Determine the [X, Y] coordinate at the center of the cell enclosing the given text.  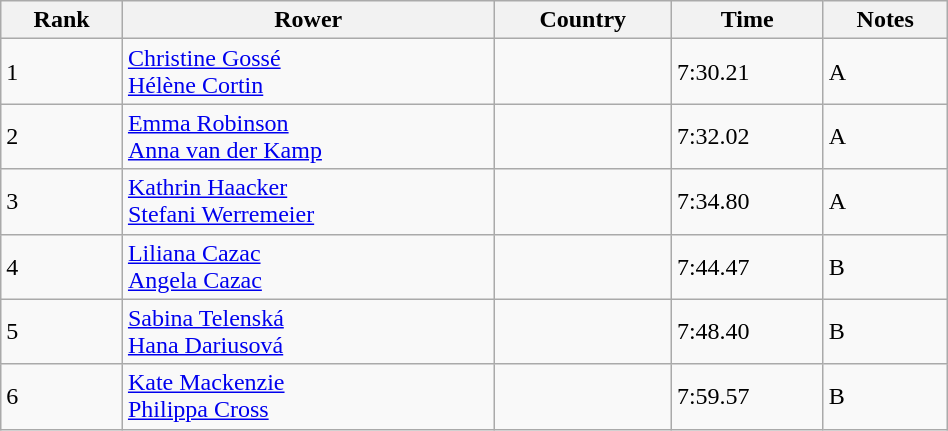
3 [62, 202]
Kathrin HaackerStefani Werremeier [308, 202]
Christine GosséHélène Cortin [308, 72]
5 [62, 332]
Kate MackenziePhilippa Cross [308, 396]
7:32.02 [747, 136]
1 [62, 72]
Liliana CazacAngela Cazac [308, 266]
Time [747, 20]
6 [62, 396]
4 [62, 266]
2 [62, 136]
Country [582, 20]
Rank [62, 20]
Sabina TelenskáHana Dariusová [308, 332]
7:30.21 [747, 72]
Notes [885, 20]
7:48.40 [747, 332]
Rower [308, 20]
7:44.47 [747, 266]
7:59.57 [747, 396]
7:34.80 [747, 202]
Emma RobinsonAnna van der Kamp [308, 136]
